Return [X, Y] of the center of cell containing provided text 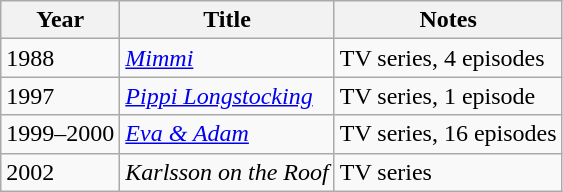
TV series, 1 episode [448, 96]
1999–2000 [60, 134]
TV series, 16 episodes [448, 134]
Mimmi [227, 58]
1997 [60, 96]
Karlsson on the Roof [227, 172]
Notes [448, 20]
2002 [60, 172]
Title [227, 20]
Eva & Adam [227, 134]
TV series, 4 episodes [448, 58]
TV series [448, 172]
Pippi Longstocking [227, 96]
1988 [60, 58]
Year [60, 20]
